Scan for the cell matching the given text and deliver its [x, y] coordinate at center. 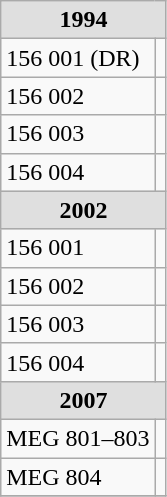
156 001 [78, 248]
1994 [84, 20]
2007 [84, 400]
MEG 801–803 [78, 438]
2002 [84, 210]
MEG 804 [78, 477]
156 001 (DR) [78, 58]
